From the cell containing the given text, extract its center point as (x, y) coordinate. 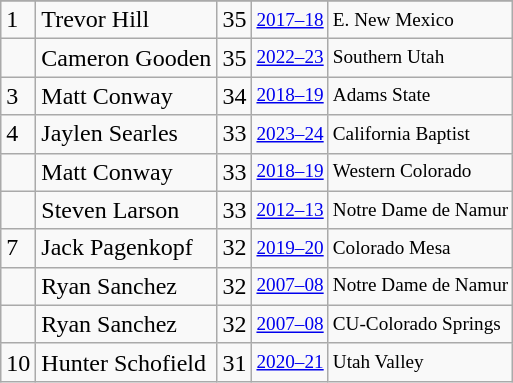
2022–23 (290, 58)
2023–24 (290, 134)
Adams State (420, 96)
31 (234, 362)
2020–21 (290, 362)
Jaylen Searles (126, 134)
Trevor Hill (126, 20)
10 (18, 362)
Steven Larson (126, 210)
2019–20 (290, 248)
34 (234, 96)
3 (18, 96)
CU-Colorado Springs (420, 324)
E. New Mexico (420, 20)
2017–18 (290, 20)
4 (18, 134)
Colorado Mesa (420, 248)
2012–13 (290, 210)
California Baptist (420, 134)
7 (18, 248)
Hunter Schofield (126, 362)
1 (18, 20)
Utah Valley (420, 362)
Cameron Gooden (126, 58)
Western Colorado (420, 172)
Southern Utah (420, 58)
Jack Pagenkopf (126, 248)
